Locate the cell with the specified text and output its (x, y) center coordinate. 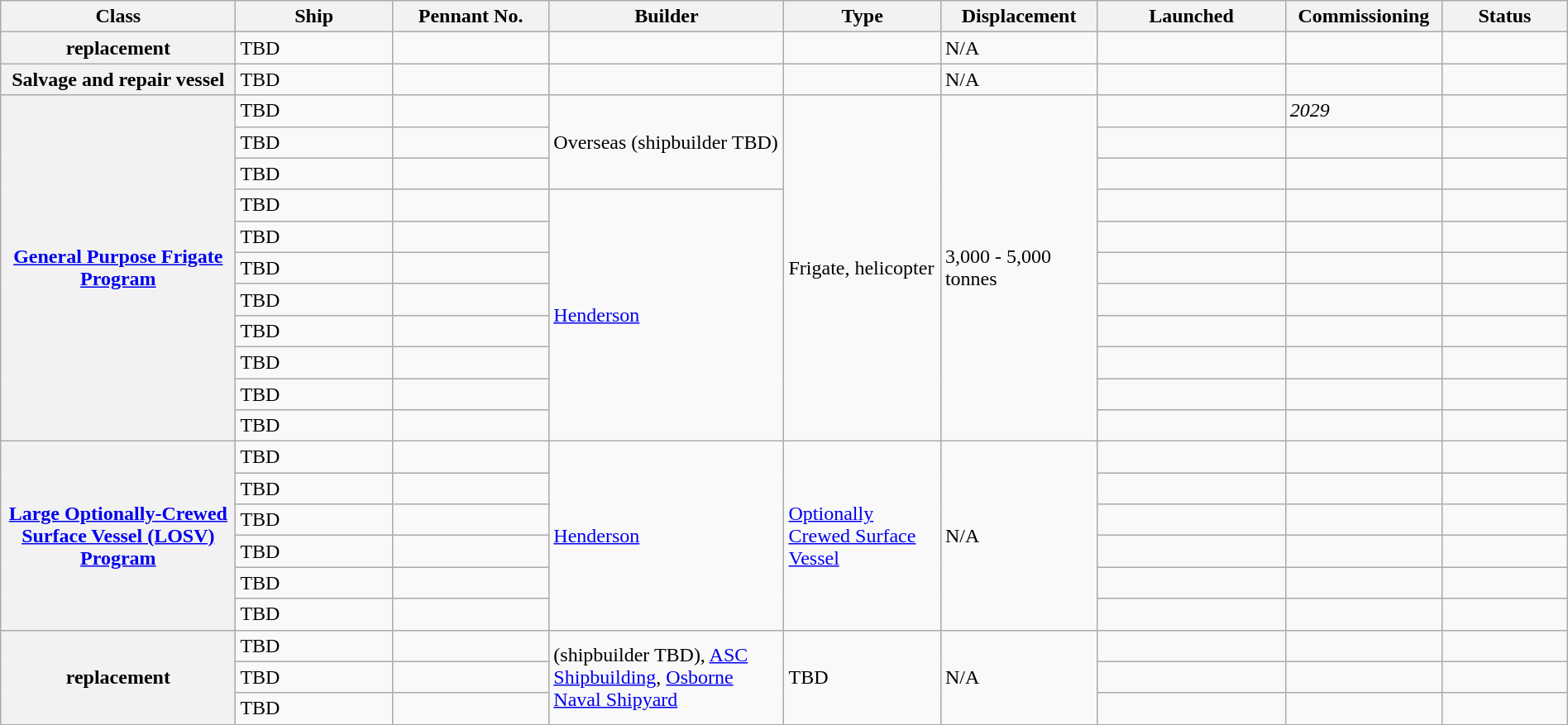
Displacement (1019, 17)
Salvage and repair vessel (118, 79)
Pennant No. (470, 17)
Ship (314, 17)
Commissioning (1363, 17)
Class (118, 17)
Optionally Crewed Surface Vessel (862, 536)
Frigate, helicopter (862, 268)
Launched (1191, 17)
(shipbuilder TBD), ASC Shipbuilding, Osborne Naval Shipyard (667, 677)
Status (1505, 17)
Builder (667, 17)
3,000 - 5,000 tonnes (1019, 268)
Large Optionally-Crewed Surface Vessel (LOSV) Program (118, 536)
2029 (1363, 111)
Type (862, 17)
General Purpose Frigate Program (118, 268)
Overseas (shipbuilder TBD) (667, 142)
